Provide the [X, Y] coordinate of the cell's center where the given text is located.  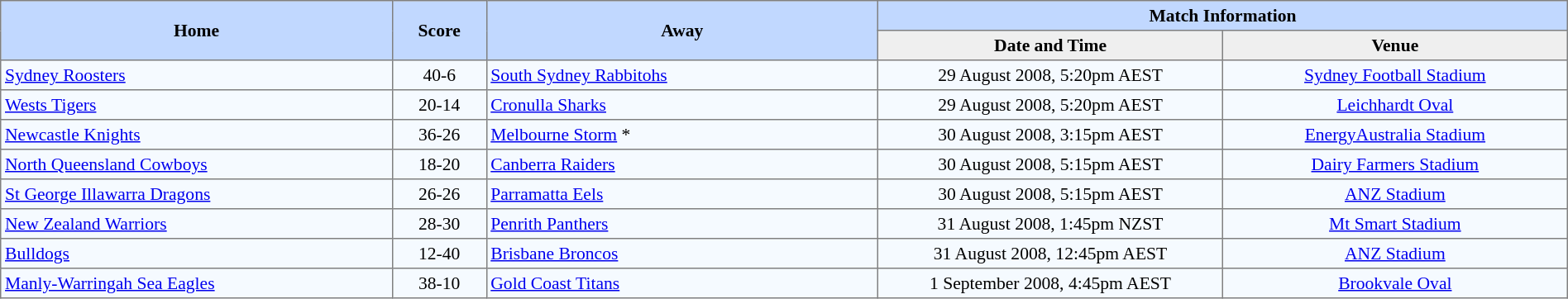
Sydney Roosters [197, 75]
30 August 2008, 3:15pm AEST [1050, 135]
Date and Time [1050, 45]
Newcastle Knights [197, 135]
26-26 [439, 194]
Gold Coast Titans [682, 283]
EnergyAustralia Stadium [1394, 135]
Match Information [1223, 16]
Mt Smart Stadium [1394, 224]
31 August 2008, 12:45pm AEST [1050, 254]
Manly-Warringah Sea Eagles [197, 283]
St George Illawarra Dragons [197, 194]
1 September 2008, 4:45pm AEST [1050, 283]
Bulldogs [197, 254]
Canberra Raiders [682, 164]
Penrith Panthers [682, 224]
Leichhardt Oval [1394, 105]
20-14 [439, 105]
Home [197, 31]
18-20 [439, 164]
Brookvale Oval [1394, 283]
Dairy Farmers Stadium [1394, 164]
Melbourne Storm * [682, 135]
Brisbane Broncos [682, 254]
South Sydney Rabbitohs [682, 75]
Cronulla Sharks [682, 105]
38-10 [439, 283]
Away [682, 31]
40-6 [439, 75]
New Zealand Warriors [197, 224]
36-26 [439, 135]
Wests Tigers [197, 105]
Venue [1394, 45]
North Queensland Cowboys [197, 164]
Score [439, 31]
31 August 2008, 1:45pm NZST [1050, 224]
12-40 [439, 254]
28-30 [439, 224]
Parramatta Eels [682, 194]
Sydney Football Stadium [1394, 75]
